From the cell containing the given text, extract its center point as (X, Y) coordinate. 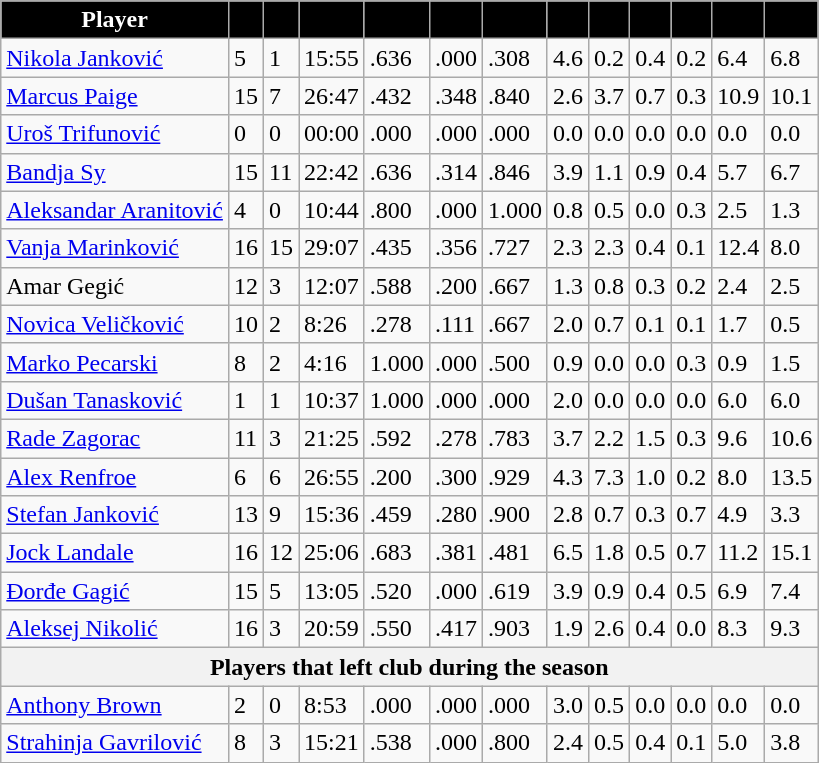
15:36 (332, 515)
1.1 (610, 172)
Strahinja Gavrilović (115, 743)
20:59 (332, 629)
3.0 (568, 705)
Amar Gegić (115, 286)
10.1 (792, 96)
4.6 (568, 58)
.683 (396, 553)
.550 (396, 629)
.308 (514, 58)
7 (280, 96)
8.3 (738, 629)
2.2 (610, 438)
.481 (514, 553)
15:55 (332, 58)
10:37 (332, 400)
29:07 (332, 248)
5.7 (738, 172)
.280 (456, 515)
.417 (456, 629)
.300 (456, 477)
4.3 (568, 477)
6.8 (792, 58)
.111 (456, 324)
15.1 (792, 553)
1.8 (610, 553)
Aleksandar Aranitović (115, 210)
Novica Veličković (115, 324)
Alex Renfroe (115, 477)
6.4 (738, 58)
.588 (396, 286)
Dušan Tanasković (115, 400)
1.0 (650, 477)
15:21 (332, 743)
25:06 (332, 553)
2.8 (568, 515)
Aleksej Nikolić (115, 629)
11.2 (738, 553)
9.3 (792, 629)
10.6 (792, 438)
Nikola Janković (115, 58)
00:00 (332, 134)
.432 (396, 96)
13:05 (332, 591)
6.9 (738, 591)
Stefan Janković (115, 515)
Bandja Sy (115, 172)
4.9 (738, 515)
.520 (396, 591)
Rade Zagorac (115, 438)
6.7 (792, 172)
.903 (514, 629)
.538 (396, 743)
13.5 (792, 477)
26:55 (332, 477)
10.9 (738, 96)
10 (246, 324)
5.0 (738, 743)
Player (115, 20)
12.4 (738, 248)
9 (280, 515)
22:42 (332, 172)
.900 (514, 515)
Vanja Marinković (115, 248)
.727 (514, 248)
8:53 (332, 705)
.356 (456, 248)
.840 (514, 96)
12:07 (332, 286)
Players that left club during the season (410, 667)
Uroš Trifunović (115, 134)
.348 (456, 96)
.929 (514, 477)
13 (246, 515)
.500 (514, 362)
.459 (396, 515)
3.3 (792, 515)
3.8 (792, 743)
10:44 (332, 210)
26:47 (332, 96)
6.5 (568, 553)
8:26 (332, 324)
.592 (396, 438)
Marko Pecarski (115, 362)
7.4 (792, 591)
Đorđe Gagić (115, 591)
9.6 (738, 438)
7.3 (610, 477)
4:16 (332, 362)
.314 (456, 172)
1.9 (568, 629)
.381 (456, 553)
.435 (396, 248)
.783 (514, 438)
.846 (514, 172)
1.7 (738, 324)
Marcus Paige (115, 96)
21:25 (332, 438)
Jock Landale (115, 553)
Anthony Brown (115, 705)
.619 (514, 591)
4 (246, 210)
